Provide the [X, Y] coordinate of the cell's center where the given text is located.  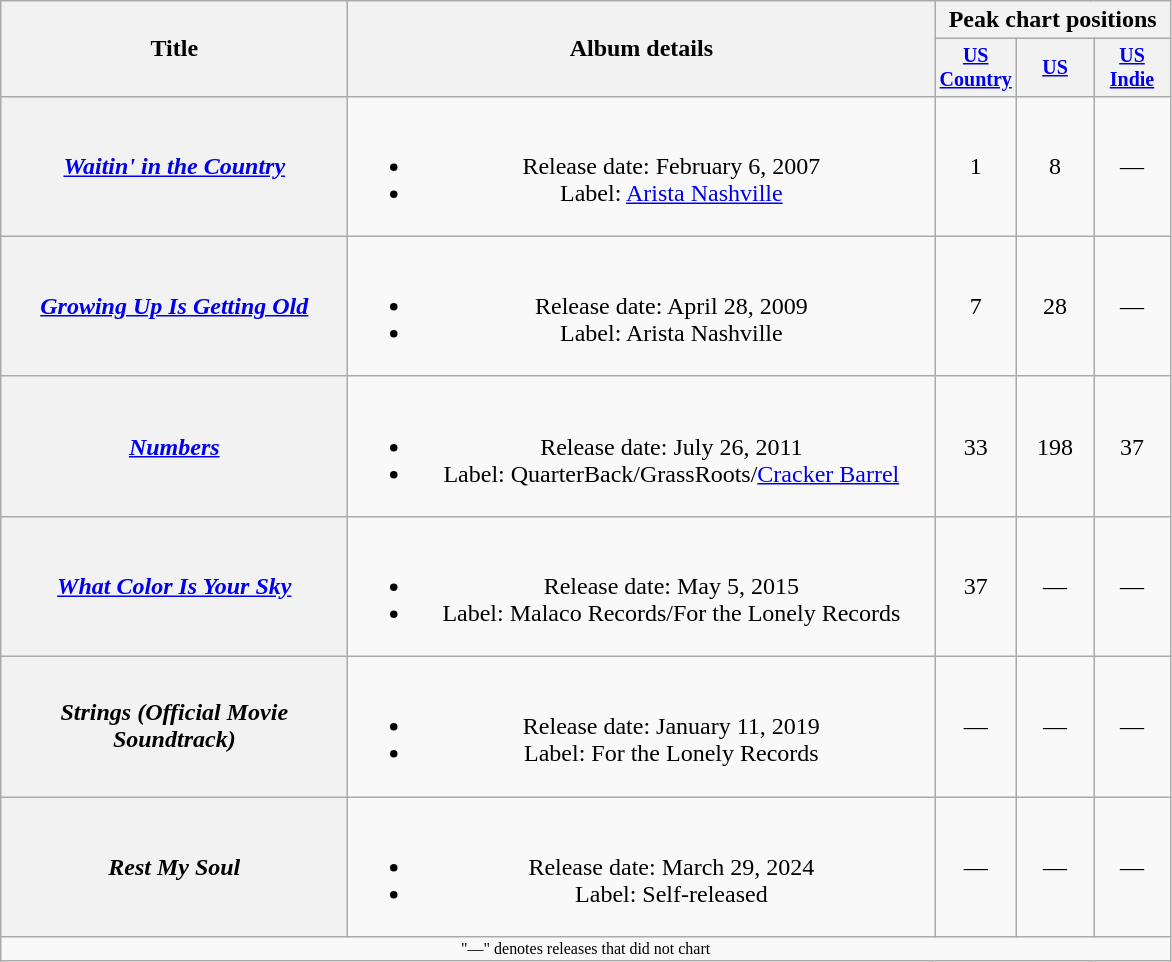
Title [174, 49]
28 [1056, 306]
198 [1056, 446]
Rest My Soul [174, 867]
7 [976, 306]
Peak chart positions [1053, 20]
Strings (Official Movie Soundtrack) [174, 727]
1 [976, 166]
US Country [976, 68]
Growing Up Is Getting Old [174, 306]
Release date: May 5, 2015Label: Malaco Records/For the Lonely Records [642, 586]
8 [1056, 166]
Release date: March 29, 2024Label: Self-released [642, 867]
Release date: April 28, 2009Label: Arista Nashville [642, 306]
Album details [642, 49]
What Color Is Your Sky [174, 586]
Release date: January 11, 2019Label: For the Lonely Records [642, 727]
Release date: July 26, 2011Label: QuarterBack/GrassRoots/Cracker Barrel [642, 446]
Release date: February 6, 2007Label: Arista Nashville [642, 166]
Numbers [174, 446]
US [1056, 68]
33 [976, 446]
US Indie [1132, 68]
Waitin' in the Country [174, 166]
"—" denotes releases that did not chart [586, 949]
